Find where the given text appears and provide that cell's center as (X, Y) coordinate. 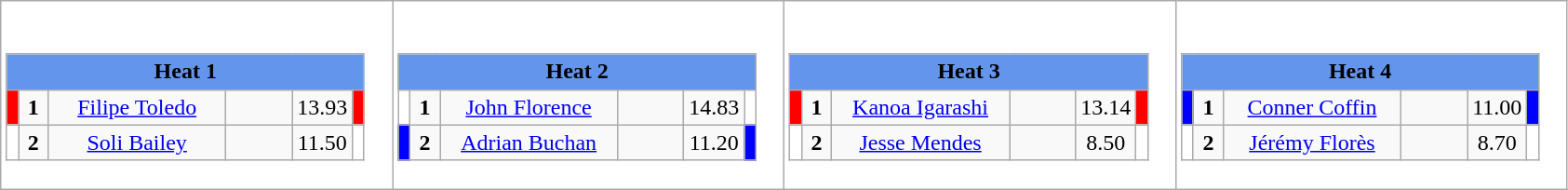
John Florence (529, 107)
Heat 1 (185, 72)
Heat 3 1 Kanoa Igarashi 13.14 2 Jesse Mendes 8.50 (981, 95)
8.50 (1106, 142)
Heat 3 (969, 72)
8.70 (1497, 142)
Heat 2 1 John Florence 14.83 2 Adrian Buchan 11.20 (588, 95)
Adrian Buchan (529, 142)
Conner Coffin (1312, 107)
11.20 (715, 142)
Jesse Mendes (921, 142)
Heat 2 (577, 72)
Soli Bailey (138, 142)
14.83 (715, 107)
Heat 1 1 Filipe Toledo 13.93 2 Soli Bailey 11.50 (197, 95)
13.14 (1106, 107)
Heat 4 1 Conner Coffin 11.00 2 Jérémy Florès 8.70 (1372, 95)
11.50 (322, 142)
Heat 4 (1360, 72)
13.93 (322, 107)
Filipe Toledo (138, 107)
11.00 (1497, 107)
Kanoa Igarashi (921, 107)
Jérémy Florès (1312, 142)
